Determine the [x, y] coordinate at the center of the cell enclosing the given text.  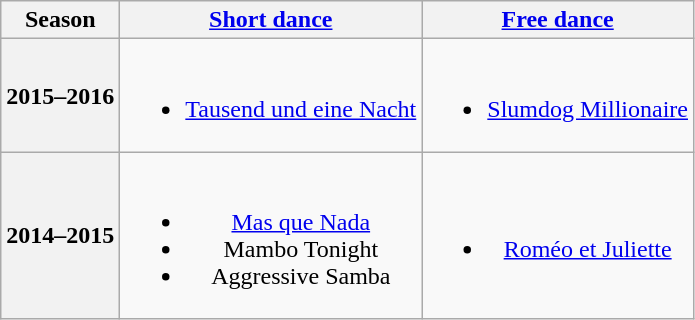
Season [60, 20]
Slumdog Millionaire [558, 96]
Mas que NadaMambo TonightAggressive Samba [271, 236]
Free dance [558, 20]
Roméo et Juliette [558, 236]
2014–2015 [60, 236]
Tausend und eine Nacht [271, 96]
Short dance [271, 20]
2015–2016 [60, 96]
